Search for the cell housing the specified text and yield its [X, Y] center coordinate. 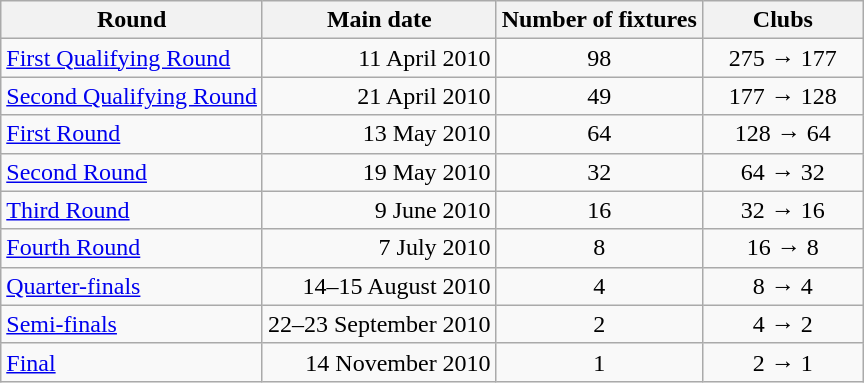
13 May 2010 [379, 134]
49 [599, 96]
32 [599, 172]
64 → 32 [782, 172]
Final [132, 362]
Number of fixtures [599, 20]
Second Qualifying Round [132, 96]
16 [599, 210]
8 → 4 [782, 286]
2 → 1 [782, 362]
Clubs [782, 20]
Fourth Round [132, 248]
11 April 2010 [379, 58]
Main date [379, 20]
First Round [132, 134]
8 [599, 248]
14–15 August 2010 [379, 286]
Third Round [132, 210]
32 → 16 [782, 210]
98 [599, 58]
9 June 2010 [379, 210]
64 [599, 134]
1 [599, 362]
14 November 2010 [379, 362]
Second Round [132, 172]
16 → 8 [782, 248]
First Qualifying Round [132, 58]
Semi-finals [132, 324]
128 → 64 [782, 134]
4 [599, 286]
7 July 2010 [379, 248]
19 May 2010 [379, 172]
22–23 September 2010 [379, 324]
177 → 128 [782, 96]
2 [599, 324]
4 → 2 [782, 324]
Quarter-finals [132, 286]
275 → 177 [782, 58]
Round [132, 20]
21 April 2010 [379, 96]
